Identify which cell holds the provided text, then report its (x, y) central coordinate. 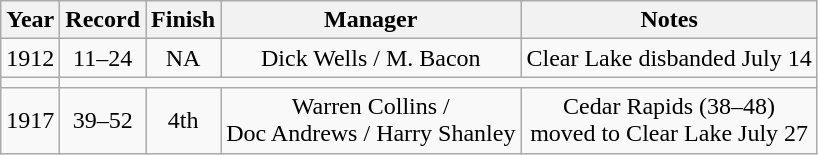
Cedar Rapids (38–48) moved to Clear Lake July 27 (669, 120)
Notes (669, 20)
Finish (184, 20)
Warren Collins / Doc Andrews / Harry Shanley (371, 120)
Dick Wells / M. Bacon (371, 58)
Manager (371, 20)
1917 (30, 120)
Record (103, 20)
4th (184, 120)
Year (30, 20)
1912 (30, 58)
Clear Lake disbanded July 14 (669, 58)
39–52 (103, 120)
NA (184, 58)
11–24 (103, 58)
